Search for the cell housing the specified text and yield its (x, y) center coordinate. 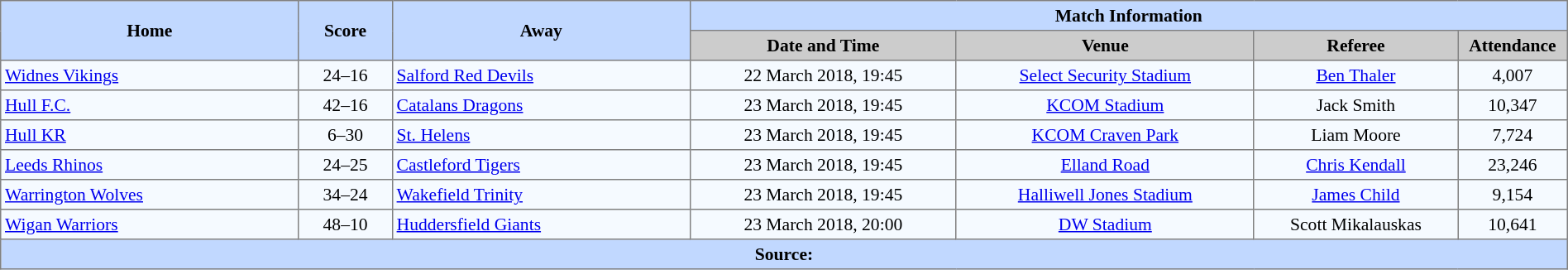
Match Information (1128, 16)
Hull KR (150, 135)
Source: (784, 254)
Elland Road (1105, 165)
Ben Thaler (1355, 75)
Select Security Stadium (1105, 75)
Away (541, 31)
48–10 (346, 224)
James Child (1355, 195)
22 March 2018, 19:45 (823, 75)
Date and Time (823, 46)
23,246 (1513, 165)
Jack Smith (1355, 105)
Widnes Vikings (150, 75)
DW Stadium (1105, 224)
Huddersfield Giants (541, 224)
10,641 (1513, 224)
7,724 (1513, 135)
Venue (1105, 46)
24–16 (346, 75)
9,154 (1513, 195)
Halliwell Jones Stadium (1105, 195)
KCOM Craven Park (1105, 135)
Liam Moore (1355, 135)
Warrington Wolves (150, 195)
34–24 (346, 195)
Home (150, 31)
10,347 (1513, 105)
Wigan Warriors (150, 224)
Catalans Dragons (541, 105)
42–16 (346, 105)
Referee (1355, 46)
Hull F.C. (150, 105)
KCOM Stadium (1105, 105)
Attendance (1513, 46)
Leeds Rhinos (150, 165)
6–30 (346, 135)
St. Helens (541, 135)
Scott Mikalauskas (1355, 224)
Score (346, 31)
Wakefield Trinity (541, 195)
Chris Kendall (1355, 165)
24–25 (346, 165)
Castleford Tigers (541, 165)
Salford Red Devils (541, 75)
23 March 2018, 20:00 (823, 224)
4,007 (1513, 75)
